Detect which cell encompasses the target text, then output its (x, y) center coordinate. 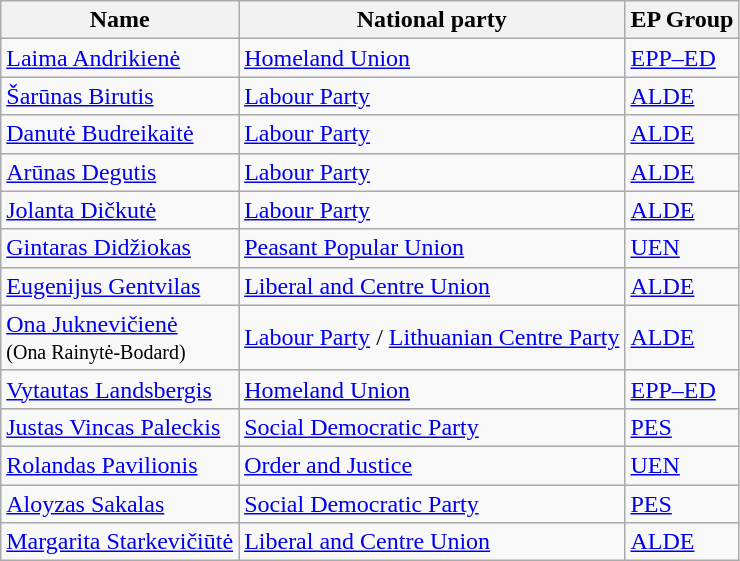
EP Group (682, 20)
Ona Juknevičienė (Ona Rainytė-Bodard) (120, 338)
Eugenijus Gentvilas (120, 286)
Margarita Starkevičiūtė (120, 542)
Laima Andrikienė (120, 58)
Danutė Budreikaitė (120, 134)
Jolanta Dičkutė (120, 210)
Rolandas Pavilionis (120, 465)
Aloyzas Sakalas (120, 503)
Šarūnas Birutis (120, 96)
Justas Vincas Paleckis (120, 427)
Labour Party / Lithuanian Centre Party (432, 338)
Vytautas Landsbergis (120, 389)
Arūnas Degutis (120, 172)
Gintaras Didžiokas (120, 248)
Peasant Popular Union (432, 248)
Name (120, 20)
National party (432, 20)
Order and Justice (432, 465)
